Locate the cell with the specified text and output its [x, y] center coordinate. 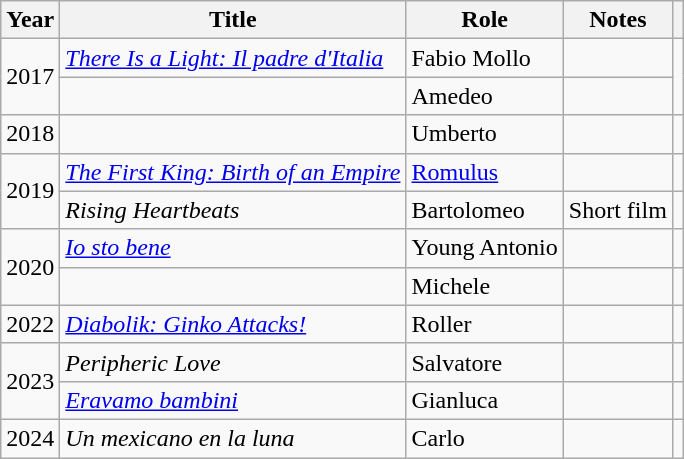
Peripheric Love [233, 362]
Carlo [484, 438]
Un mexicano en la luna [233, 438]
2017 [30, 77]
Salvatore [484, 362]
2020 [30, 267]
Gianluca [484, 400]
Rising Heartbeats [233, 210]
Michele [484, 286]
2024 [30, 438]
Io sto bene [233, 248]
Year [30, 20]
Umberto [484, 134]
Eravamo bambini [233, 400]
Bartolomeo [484, 210]
Short film [618, 210]
2019 [30, 191]
Romulus [484, 172]
Amedeo [484, 96]
There Is a Light: Il padre d'Italia [233, 58]
Fabio Mollo [484, 58]
2022 [30, 324]
Title [233, 20]
Role [484, 20]
2018 [30, 134]
Notes [618, 20]
The First King: Birth of an Empire [233, 172]
2023 [30, 381]
Diabolik: Ginko Attacks! [233, 324]
Roller [484, 324]
Young Antonio [484, 248]
